Capture the cell that displays the provided text and extract its (x, y) central coordinate. 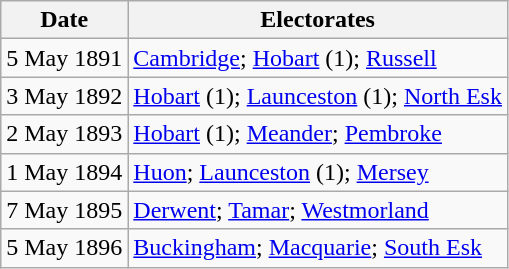
5 May 1896 (64, 248)
Electorates (318, 20)
Derwent; Tamar; Westmorland (318, 210)
Buckingham; Macquarie; South Esk (318, 248)
Date (64, 20)
Cambridge; Hobart (1); Russell (318, 58)
1 May 1894 (64, 172)
3 May 1892 (64, 96)
2 May 1893 (64, 134)
Hobart (1); Meander; Pembroke (318, 134)
7 May 1895 (64, 210)
5 May 1891 (64, 58)
Hobart (1); Launceston (1); North Esk (318, 96)
Huon; Launceston (1); Mersey (318, 172)
